Return (x, y) of the center of cell containing provided text 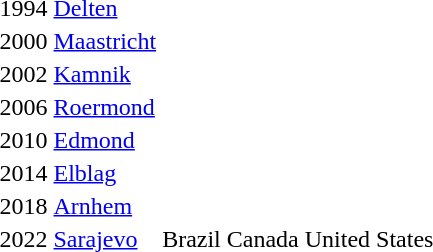
Elblag (105, 173)
Roermond (105, 107)
Arnhem (105, 206)
Edmond (105, 140)
Kamnik (105, 74)
Maastricht (105, 41)
